Scan for the cell matching the given text and deliver its [x, y] coordinate at center. 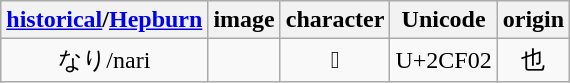
Unicode [444, 20]
image [244, 20]
character [335, 20]
historical/Hepburn [104, 20]
𬼂 [335, 60]
也 [533, 60]
U+2CF02 [444, 60]
origin [533, 20]
なり/nari [104, 60]
